Scan for the cell matching the given text and deliver its (x, y) coordinate at center. 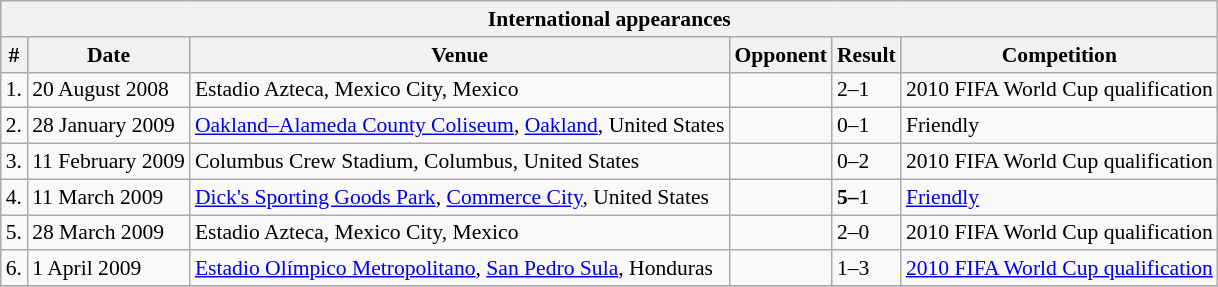
Competition (1060, 55)
Result (866, 55)
11 March 2009 (108, 197)
1 April 2009 (108, 269)
International appearances (610, 19)
5–1 (866, 197)
28 March 2009 (108, 233)
# (14, 55)
Dick's Sporting Goods Park, Commerce City, United States (460, 197)
Oakland–Alameda County Coliseum, Oakland, United States (460, 126)
4. (14, 197)
2–0 (866, 233)
Date (108, 55)
2–1 (866, 90)
1–3 (866, 269)
0–1 (866, 126)
Estadio Olímpico Metropolitano, San Pedro Sula, Honduras (460, 269)
0–2 (866, 162)
3. (14, 162)
11 February 2009 (108, 162)
Columbus Crew Stadium, Columbus, United States (460, 162)
5. (14, 233)
2. (14, 126)
20 August 2008 (108, 90)
28 January 2009 (108, 126)
Venue (460, 55)
Opponent (780, 55)
6. (14, 269)
1. (14, 90)
